Detect which cell encompasses the target text, then output its [X, Y] center coordinate. 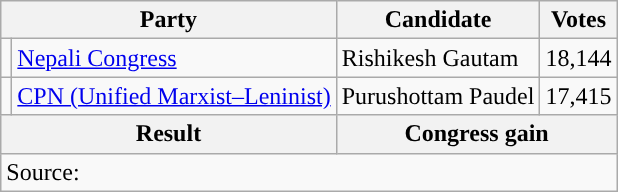
Candidate [438, 20]
18,144 [578, 58]
Purushottam Paudel [438, 96]
Nepali Congress [174, 58]
Source: [309, 172]
CPN (Unified Marxist–Leninist) [174, 96]
17,415 [578, 96]
Result [168, 134]
Rishikesh Gautam [438, 58]
Party [168, 20]
Votes [578, 20]
Congress gain [476, 134]
